Locate the cell with the specified text and output its (x, y) center coordinate. 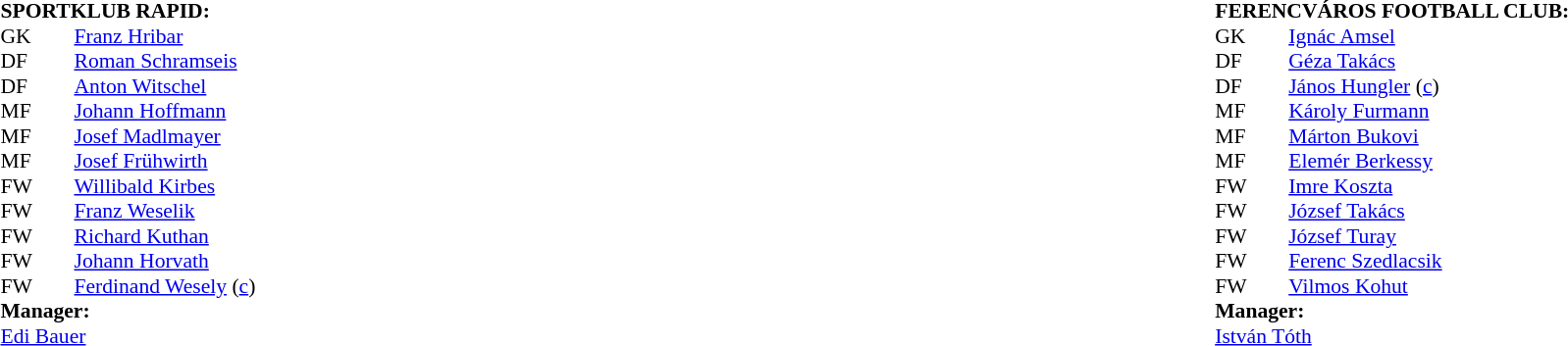
Josef Frühwirth (165, 162)
Johann Hoffmann (165, 111)
Roman Schramseis (165, 62)
Richard Kuthan (165, 236)
Franz Hribar (165, 36)
Anton Witschel (165, 86)
Manager: (128, 311)
Ferdinand Wesely (c) (165, 286)
Franz Weselik (165, 211)
Johann Horvath (165, 262)
Willibald Kirbes (165, 186)
Josef Madlmayer (165, 136)
